Extract the (x, y) coordinate from the center of the cell holding the provided text.  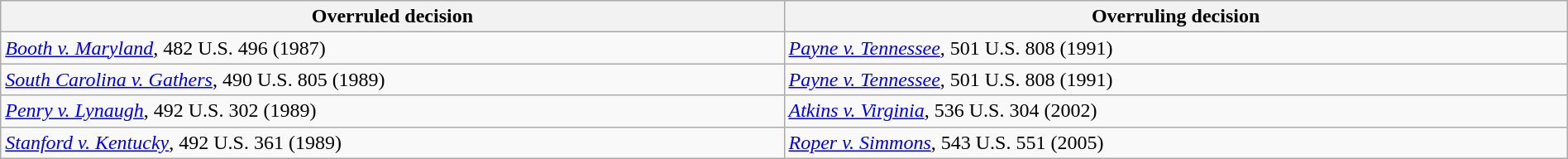
Overruling decision (1176, 17)
Roper v. Simmons, 543 U.S. 551 (2005) (1176, 142)
Stanford v. Kentucky, 492 U.S. 361 (1989) (392, 142)
South Carolina v. Gathers, 490 U.S. 805 (1989) (392, 79)
Atkins v. Virginia, 536 U.S. 304 (2002) (1176, 111)
Penry v. Lynaugh, 492 U.S. 302 (1989) (392, 111)
Booth v. Maryland, 482 U.S. 496 (1987) (392, 48)
Overruled decision (392, 17)
